From the cell containing the given text, extract its center point as [X, Y] coordinate. 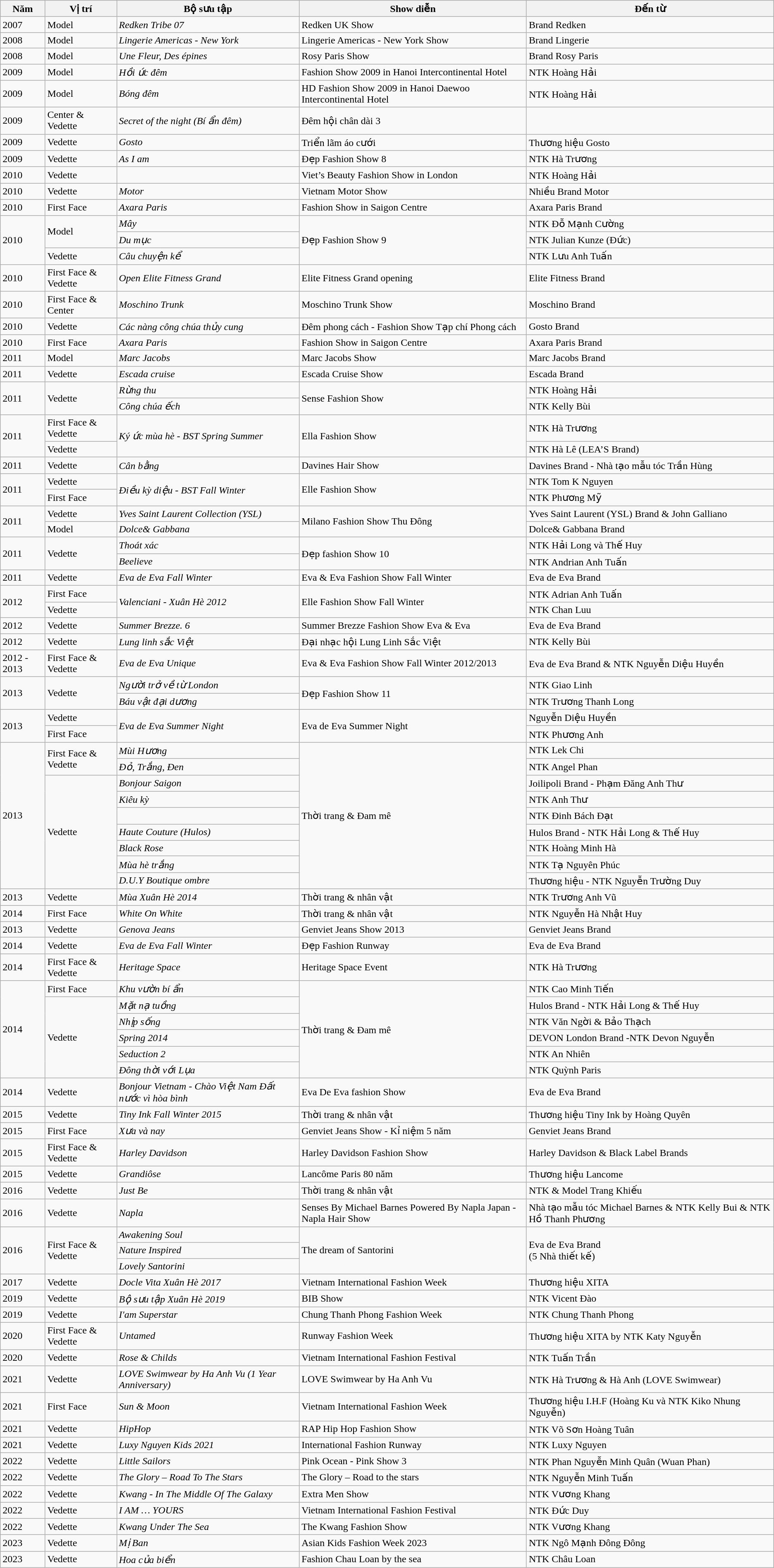
Moschino Trunk Show [413, 304]
Mùa hè trắng [208, 864]
Bộ sưu tập [208, 9]
NTK Lek Chi [650, 750]
Sense Fashion Show [413, 398]
NTK Chan Luu [650, 610]
NTK Julian Kunze (Đức) [650, 240]
Câu chuyện kể [208, 256]
2007 [23, 24]
Marc Jacobs [208, 358]
Escada cruise [208, 374]
Elite Fitness Grand opening [413, 278]
Black Rose [208, 848]
Báu vật đại dương [208, 701]
Harley Davidson & Black Label Brands [650, 1152]
NTK Cao Minh Tiến [650, 989]
Show diễn [413, 9]
Senses By Michael Barnes Powered By Napla Japan - Napla Hair Show [413, 1213]
NTK Hải Long và Thế Huy [650, 546]
NTK Tạ Nguyên Phúc [650, 864]
HD Fashion Show 2009 in Hanoi Daewoo Intercontinental Hotel [413, 93]
Secret of the night (Bí ẩn đêm) [208, 121]
Thương hiệu - NTK Nguyễn Trường Duy [650, 881]
NTK Phương Anh [650, 734]
NTK Vicent Đào [650, 1299]
Đến từ [650, 9]
Viet’s Beauty Fashion Show in London [413, 175]
NTK Đức Duy [650, 1511]
Summer Brezze Fashion Show Eva & Eva [413, 625]
I AM … YOURS [208, 1511]
Davines Brand - Nhà tạo mẫu tóc Trần Hùng [650, 465]
Rừng thu [208, 390]
Luxy Nguyen Kids 2021 [208, 1445]
NTK Châu Loan [650, 1559]
Heritage Space Event [413, 967]
Heritage Space [208, 967]
HipHop [208, 1429]
Summer Brezze. 6 [208, 625]
Open Elite Fitness Grand [208, 278]
Davines Hair Show [413, 465]
Người trở về từ London [208, 685]
NTK Trương Anh Vũ [650, 897]
Dolce& Gabbana [208, 529]
Hồi ức đêm [208, 72]
Gosto Brand [650, 326]
Tiny Ink Fall Winter 2015 [208, 1115]
Lancôme Paris 80 năm [413, 1174]
First Face & Center [81, 304]
Năm [23, 9]
Nguyễn Diệu Huyền [650, 718]
Little Sailors [208, 1461]
Vietnam Motor Show [413, 192]
NTK Giao Linh [650, 685]
Rose & Childs [208, 1357]
BIB Show [413, 1299]
Napla [208, 1213]
NTK Đinh Bách Đạt [650, 816]
Thương hiệu XITA by NTK Katy Nguyễn [650, 1336]
Escada Brand [650, 374]
Eva de Eva Brand(5 Nhà thiết kế) [650, 1250]
Đại nhạc hội Lung Linh Sắc Việt [413, 642]
Ella Fashion Show [413, 436]
Chung Thanh Phong Fashion Week [413, 1314]
Lung linh sắc Việt [208, 642]
Center & Vedette [81, 121]
Brand Redken [650, 24]
Thương hiệu Lancome [650, 1174]
RAP Hip Hop Fashion Show [413, 1429]
Đông thời với Lụa [208, 1070]
Thương hiệu Tiny Ink by Hoàng Quyên [650, 1115]
Kiêu kỳ [208, 800]
NTK Trương Thanh Long [650, 701]
I'am Superstar [208, 1314]
Runway Fashion Week [413, 1336]
Đẹp fashion Show 10 [413, 553]
Redken Tribe 07 [208, 24]
Thoát xác [208, 546]
Bóng đêm [208, 93]
NTK Tom K Nguyen [650, 481]
2012 - 2013 [23, 663]
Mây [208, 223]
Nhiều Brand Motor [650, 192]
Marc Jacobs Show [413, 358]
LOVE Swimwear by Ha Anh Vu (1 Year Anniversary) [208, 1379]
Mặt nạ tuồng [208, 1005]
Elle Fashion Show Fall Winter [413, 602]
Elle Fashion Show [413, 490]
NTK Lưu Anh Tuấn [650, 256]
Lingerie Americas - New York [208, 40]
Genviet Jeans Show - Kỉ niệm 5 năm [413, 1131]
Xưa và nay [208, 1131]
2017 [23, 1282]
NTK Luxy Nguyen [650, 1445]
Khu vườn bí ẩn [208, 989]
Kwang Under The Sea [208, 1527]
Đẹp Fashion Show 11 [413, 693]
Pink Ocean - Pink Show 3 [413, 1461]
The Kwang Fashion Show [413, 1527]
Seduction 2 [208, 1054]
LOVE Swimwear by Ha Anh Vu [413, 1379]
Marc Jacobs Brand [650, 358]
Nhịp sống [208, 1022]
NTK Quỳnh Paris [650, 1070]
Eva de Eva Brand & NTK Nguyễn Diệu Huyền [650, 663]
Extra Men Show [413, 1494]
DEVON London Brand -NTK Devon Nguyễn [650, 1038]
NTK Hà Trương & Hà Anh (LOVE Swimwear) [650, 1379]
Bonjour Vietnam - Chào Việt Nam Đất nước vì hòa bình [208, 1092]
Du mục [208, 240]
Une Fleur, Des épines [208, 56]
Moschino Trunk [208, 304]
Eva & Eva Fashion Show Fall Winter [413, 578]
Đẹp Fashion Show 8 [413, 159]
Nhà tạo mẫu tóc Michael Barnes & NTK Kelly Bui & NTK Hồ Thanh Phương [650, 1213]
Đỏ, Trắng, Đen [208, 767]
Mùa Xuân Hè 2014 [208, 897]
Thương hiệu XITA [650, 1282]
Escada Cruise Show [413, 374]
White On White [208, 913]
Genova Jeans [208, 929]
Nature Inspired [208, 1250]
Milano Fashion Show Thu Đông [413, 521]
The dream of Santorini [413, 1250]
NTK An Nhiên [650, 1054]
Triển lãm áo cưới [413, 142]
Joilipoli Brand - Phạm Đăng Anh Thư [650, 783]
Eva de Eva Unique [208, 663]
Điều kỳ diệu - BST Fall Winter [208, 490]
Spring 2014 [208, 1038]
Mị Ban [208, 1543]
Bonjour Saigon [208, 783]
Yves Saint Laurent (YSL) Brand & John Galliano [650, 513]
NTK Ngô Mạnh Đông Đông [650, 1543]
Beelieve [208, 562]
NTK Nguyễn Minh Tuấn [650, 1477]
Grandiôse [208, 1174]
NTK Nguyễn Hà Nhật Huy [650, 913]
Redken UK Show [413, 24]
Eva De Eva fashion Show [413, 1092]
Sun & Moon [208, 1407]
Docle Vita Xuân Hè 2017 [208, 1282]
International Fashion Runway [413, 1445]
Cân bằng [208, 465]
Đêm phong cách - Fashion Show Tạp chí Phong cách [413, 326]
Thương hiệu I.H.F (Hoàng Ku và NTK Kiko Nhung Nguyễn) [650, 1407]
Harley Davidson Fashion Show [413, 1152]
NTK Anh Thư [650, 800]
NTK Đỗ Mạnh Cường [650, 223]
Đẹp Fashion Show 9 [413, 240]
Moschino Brand [650, 304]
Yves Saint Laurent Collection (YSL) [208, 513]
Kwang - In The Middle Of The Galaxy [208, 1494]
D.U.Y Boutique ombre [208, 881]
The Glory – Road To The Stars [208, 1477]
As I am [208, 159]
Fashion Show 2009 in Hanoi Intercontinental Hotel [413, 72]
NTK Văn Ngời & Bảo Thạch [650, 1022]
Mùi Hương [208, 750]
Asian Kids Fashion Week 2023 [413, 1543]
Haute Couture (Hulos) [208, 832]
NTK Hoàng Minh Hà [650, 848]
Thương hiệu Gosto [650, 142]
NTK Andrian Anh Tuấn [650, 562]
Valenciani - Xuân Hè 2012 [208, 602]
Hoa của biển [208, 1559]
Đẹp Fashion Runway [413, 946]
NTK Chung Thanh Phong [650, 1314]
Harley Davidson [208, 1152]
Motor [208, 192]
NTK Võ Sơn Hoàng Tuân [650, 1429]
Công chúa ếch [208, 407]
Vị trí [81, 9]
Eva & Eva Fashion Show Fall Winter 2012/2013 [413, 663]
Brand Rosy Paris [650, 56]
Elite Fitness Brand [650, 278]
NTK & Model Trang Khiếu [650, 1190]
Rosy Paris Show [413, 56]
NTK Hà Lê (LEA’S Brand) [650, 449]
Gosto [208, 142]
NTK Phan Nguyễn Minh Quân (Wuan Phan) [650, 1461]
Untamed [208, 1336]
Dolce& Gabbana Brand [650, 529]
Lovely Santorini [208, 1266]
NTK Tuấn Trần [650, 1357]
Đêm hội chân dài 3 [413, 121]
Brand Lingerie [650, 40]
Ký ức mùa hè - BST Spring Summer [208, 436]
Awakening Soul [208, 1235]
Bộ sưu tập Xuân Hè 2019 [208, 1299]
NTK Phương Mỹ [650, 498]
Genviet Jeans Show 2013 [413, 929]
NTK Angel Phan [650, 767]
Fashion Chau Loan by the sea [413, 1559]
NTK Adrian Anh Tuấn [650, 594]
Các nàng công chúa thủy cung [208, 326]
The Glory – Road to the stars [413, 1477]
Just Be [208, 1190]
Lingerie Americas - New York Show [413, 40]
